Return the (X, Y) coordinate for the center point of the cell that contains the specified text.  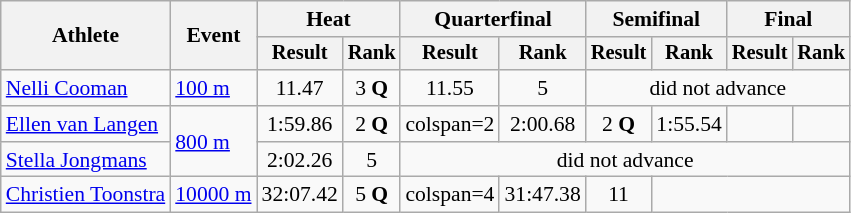
800 m (213, 142)
1:59.86 (300, 124)
Ellen van Langen (86, 124)
2:02.26 (300, 160)
Heat (329, 19)
2:00.68 (542, 124)
32:07.42 (300, 195)
colspan=4 (450, 195)
Nelli Cooman (86, 88)
colspan=2 (450, 124)
11.47 (300, 88)
Final (788, 19)
Semifinal (656, 19)
11.55 (450, 88)
100 m (213, 88)
Athlete (86, 36)
3 Q (372, 88)
10000 m (213, 195)
Event (213, 36)
31:47.38 (542, 195)
Stella Jongmans (86, 160)
1:55.54 (688, 124)
11 (619, 195)
Quarterfinal (492, 19)
5 Q (372, 195)
Christien Toonstra (86, 195)
